Return [x, y] of the center of cell containing provided text 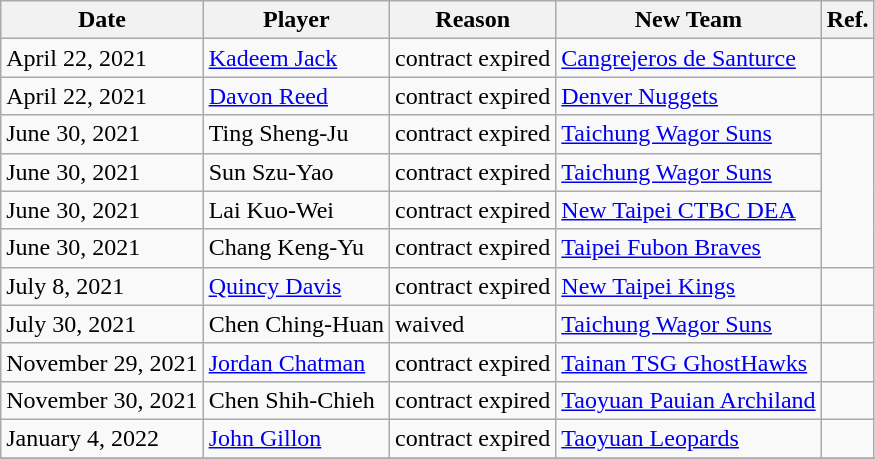
Davon Reed [296, 96]
Chang Keng-Yu [296, 248]
Ref. [848, 20]
Date [102, 20]
Lai Kuo-Wei [296, 210]
Cangrejeros de Santurce [688, 58]
waived [472, 324]
Taipei Fubon Braves [688, 248]
July 30, 2021 [102, 324]
Taoyuan Pauian Archiland [688, 400]
Taoyuan Leopards [688, 438]
New Taipei Kings [688, 286]
Ting Sheng-Ju [296, 134]
January 4, 2022 [102, 438]
Sun Szu-Yao [296, 172]
John Gillon [296, 438]
November 30, 2021 [102, 400]
November 29, 2021 [102, 362]
Chen Ching-Huan [296, 324]
Denver Nuggets [688, 96]
Tainan TSG GhostHawks [688, 362]
Chen Shih-Chieh [296, 400]
Player [296, 20]
Reason [472, 20]
New Taipei CTBC DEA [688, 210]
New Team [688, 20]
Quincy Davis [296, 286]
Jordan Chatman [296, 362]
July 8, 2021 [102, 286]
Kadeem Jack [296, 58]
